Extract the (X, Y) coordinate from the center of the cell holding the provided text.  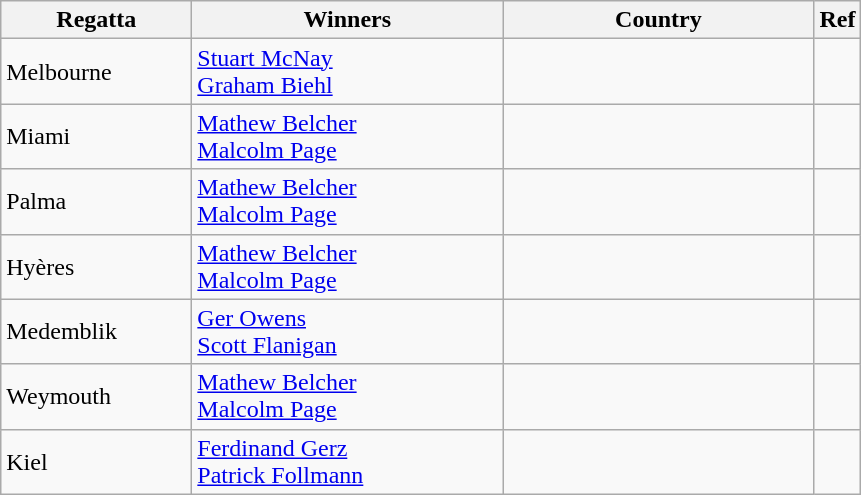
Miami (96, 136)
Weymouth (96, 396)
Palma (96, 202)
Stuart McNayGraham Biehl (348, 72)
Country (658, 20)
Hyères (96, 266)
Kiel (96, 462)
Melbourne (96, 72)
Regatta (96, 20)
Ger OwensScott Flanigan (348, 332)
Ref (838, 20)
Winners (348, 20)
Ferdinand GerzPatrick Follmann (348, 462)
Medemblik (96, 332)
